For the text-containing cell, return its midpoint in [x, y] coordinate format. 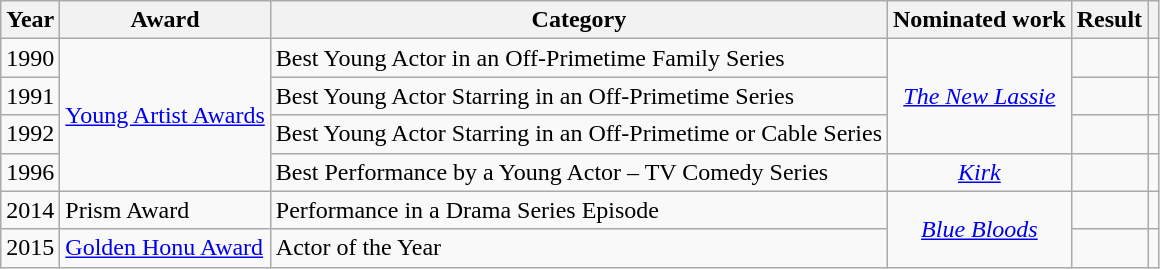
Category [578, 20]
Result [1109, 20]
Best Young Actor Starring in an Off-Primetime Series [578, 96]
Kirk [980, 172]
1996 [30, 172]
The New Lassie [980, 96]
Performance in a Drama Series Episode [578, 210]
Nominated work [980, 20]
Best Performance by a Young Actor – TV Comedy Series [578, 172]
Year [30, 20]
Award [165, 20]
Blue Bloods [980, 229]
Best Young Actor in an Off-Primetime Family Series [578, 58]
1990 [30, 58]
2014 [30, 210]
1992 [30, 134]
Prism Award [165, 210]
1991 [30, 96]
2015 [30, 248]
Golden Honu Award [165, 248]
Young Artist Awards [165, 115]
Actor of the Year [578, 248]
Best Young Actor Starring in an Off-Primetime or Cable Series [578, 134]
